Detect which cell encompasses the target text, then output its [x, y] center coordinate. 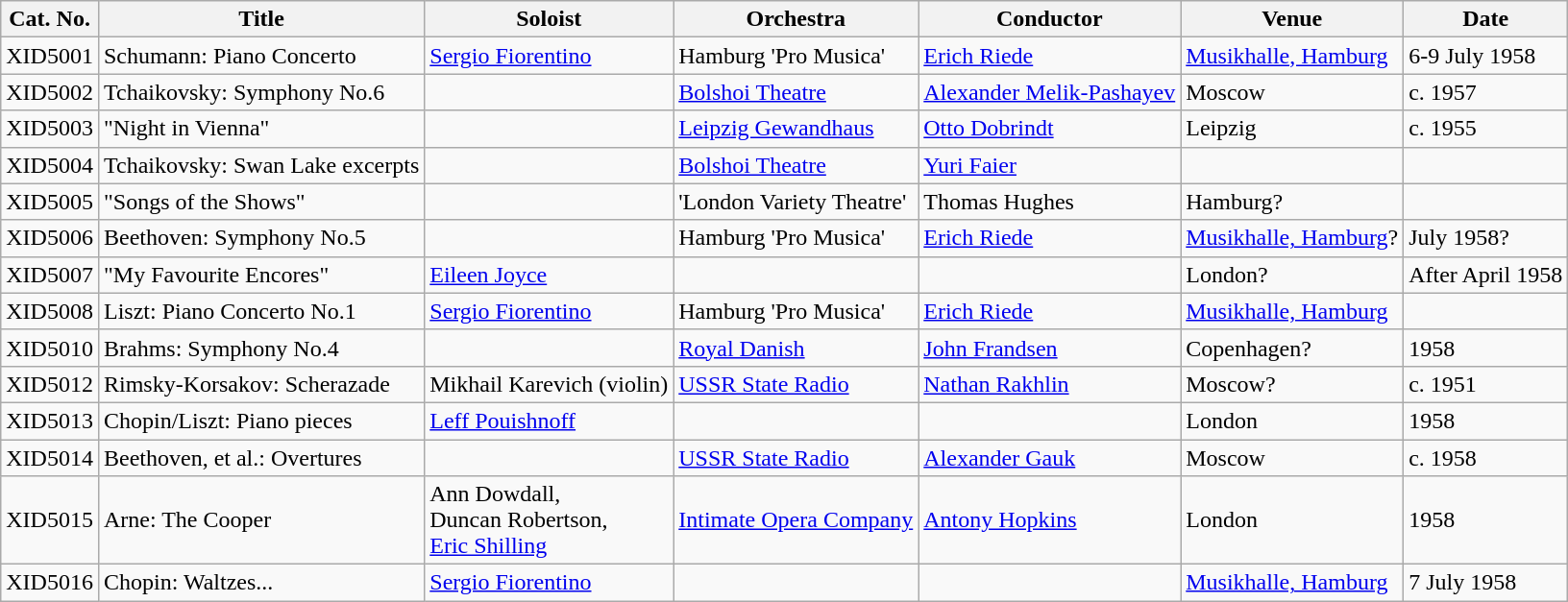
Brahms: Symphony No.4 [261, 348]
XID5012 [50, 384]
Otto Dobrindt [1049, 129]
c. 1951 [1485, 384]
Arne: The Cooper [261, 520]
XID5006 [50, 238]
6-9 July 1958 [1485, 56]
Moscow? [1292, 384]
Beethoven, et al.: Overtures [261, 458]
"My Favourite Encores" [261, 275]
Nathan Rakhlin [1049, 384]
XID5014 [50, 458]
7 July 1958 [1485, 583]
XID5005 [50, 202]
London? [1292, 275]
XID5016 [50, 583]
Hamburg? [1292, 202]
XID5001 [50, 56]
XID5015 [50, 520]
"Songs of the Shows" [261, 202]
XID5013 [50, 421]
Leff Pouishnoff [550, 421]
Leipzig Gewandhaus [796, 129]
Eileen Joyce [550, 275]
Rimsky-Korsakov: Scherazade [261, 384]
'London Variety Theatre' [796, 202]
XID5002 [50, 92]
XID5003 [50, 129]
XID5004 [50, 165]
"Night in Vienna" [261, 129]
Alexander Melik-Pashayev [1049, 92]
Alexander Gauk [1049, 458]
XID5008 [50, 311]
Date [1485, 19]
Royal Danish [796, 348]
Conductor [1049, 19]
Copenhagen? [1292, 348]
John Frandsen [1049, 348]
Venue [1292, 19]
Ann Dowdall,Duncan Robertson,Eric Shilling [550, 520]
July 1958? [1485, 238]
XID5010 [50, 348]
XID5007 [50, 275]
Schumann: Piano Concerto [261, 56]
Title [261, 19]
Mikhail Karevich (violin) [550, 384]
Thomas Hughes [1049, 202]
Leipzig [1292, 129]
Musikhalle, Hamburg? [1292, 238]
Tchaikovsky: Symphony No.6 [261, 92]
Beethoven: Symphony No.5 [261, 238]
c. 1958 [1485, 458]
Tchaikovsky: Swan Lake excerpts [261, 165]
After April 1958 [1485, 275]
Liszt: Piano Concerto No.1 [261, 311]
Soloist [550, 19]
Antony Hopkins [1049, 520]
Chopin/Liszt: Piano pieces [261, 421]
c. 1955 [1485, 129]
Chopin: Waltzes... [261, 583]
Cat. No. [50, 19]
Orchestra [796, 19]
c. 1957 [1485, 92]
Yuri Faier [1049, 165]
Intimate Opera Company [796, 520]
